Capture the cell that displays the provided text and extract its [x, y] central coordinate. 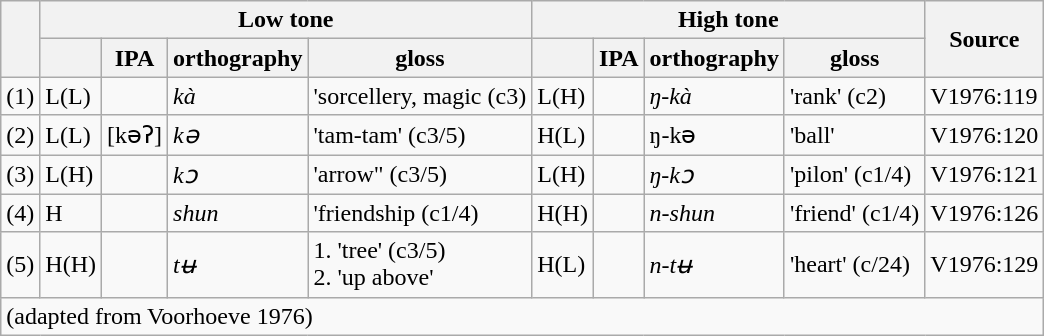
(adapted from Voorhoeve 1976) [522, 316]
'sorcellery, magic (c3) [420, 96]
'arrow" (c3/5) [420, 174]
H [71, 213]
[kəʔ] [135, 135]
n-tʉ [714, 264]
(3) [20, 174]
(2) [20, 135]
ŋ-kə [714, 135]
V1976:119 [984, 96]
Low tone [286, 20]
(1) [20, 96]
'ball' [854, 135]
High tone [728, 20]
shun [238, 213]
(5) [20, 264]
Source [984, 39]
'friend' (c1/4) [854, 213]
'friendship (c1/4) [420, 213]
kə [238, 135]
ŋ-kà [714, 96]
V1976:129 [984, 264]
(4) [20, 213]
V1976:121 [984, 174]
1. 'tree' (c3/5)2. 'up above' [420, 264]
tʉ [238, 264]
'heart' (c/24) [854, 264]
n-shun [714, 213]
kà [238, 96]
'pilon' (c1/4) [854, 174]
'rank' (c2) [854, 96]
V1976:126 [984, 213]
ŋ-kɔ [714, 174]
'tam-tam' (c3/5) [420, 135]
kɔ [238, 174]
V1976:120 [984, 135]
